Capture the cell that displays the provided text and extract its (x, y) central coordinate. 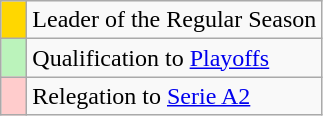
Relegation to Serie A2 (174, 96)
Leader of the Regular Season (174, 20)
Qualification to Playoffs (174, 58)
